Identify which cell holds the provided text, then report its [X, Y] central coordinate. 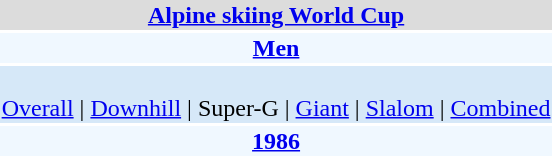
Overall | Downhill | Super-G | Giant | Slalom | Combined [276, 94]
Men [276, 48]
Alpine skiing World Cup [276, 15]
1986 [276, 141]
